Capture the cell that displays the provided text and extract its (x, y) central coordinate. 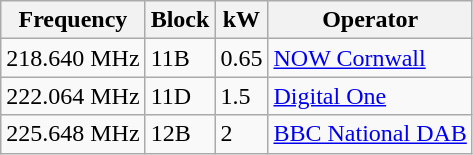
2 (242, 134)
Digital One (370, 96)
BBC National DAB (370, 134)
1.5 (242, 96)
225.648 MHz (73, 134)
Block (180, 20)
11B (180, 58)
kW (242, 20)
0.65 (242, 58)
NOW Cornwall (370, 58)
218.640 MHz (73, 58)
Frequency (73, 20)
222.064 MHz (73, 96)
12B (180, 134)
Operator (370, 20)
11D (180, 96)
